Locate the cell with the specified text and output its (x, y) center coordinate. 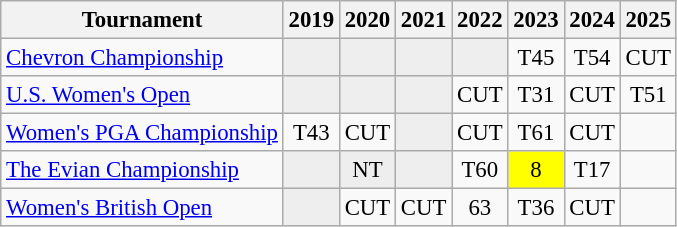
T36 (536, 208)
NT (367, 170)
T45 (536, 58)
2020 (367, 20)
2025 (648, 20)
Women's British Open (142, 208)
2019 (311, 20)
T61 (536, 133)
Tournament (142, 20)
2021 (424, 20)
63 (480, 208)
The Evian Championship (142, 170)
2023 (536, 20)
2022 (480, 20)
8 (536, 170)
T43 (311, 133)
U.S. Women's Open (142, 95)
T31 (536, 95)
2024 (592, 20)
T17 (592, 170)
T60 (480, 170)
T51 (648, 95)
T54 (592, 58)
Women's PGA Championship (142, 133)
Chevron Championship (142, 58)
